Return the [X, Y] coordinate for the center point of the cell that contains the specified text.  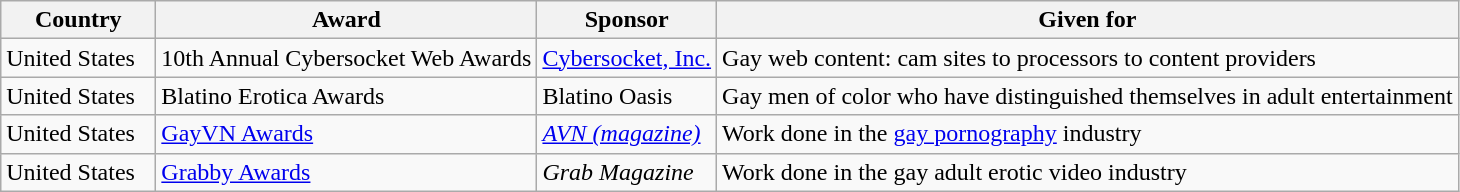
Blatino Erotica Awards [346, 96]
10th Annual Cybersocket Web Awards [346, 58]
AVN (magazine) [627, 134]
GayVN Awards [346, 134]
Work done in the gay pornography industry [1088, 134]
Given for [1088, 20]
Sponsor [627, 20]
Grab Magazine [627, 172]
Grabby Awards [346, 172]
Cybersocket, Inc. [627, 58]
Gay men of color who have distinguished themselves in adult entertainment [1088, 96]
Gay web content: cam sites to processors to content providers [1088, 58]
Country [78, 20]
Award [346, 20]
Blatino Oasis [627, 96]
Work done in the gay adult erotic video industry [1088, 172]
